Determine the (X, Y) coordinate at the center of the cell enclosing the given text.  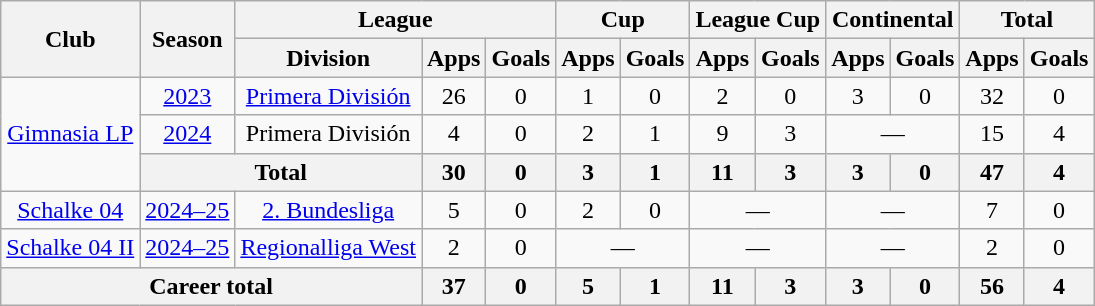
32 (992, 96)
37 (454, 286)
Club (70, 39)
Regionalliga West (328, 248)
Schalke 04 II (70, 248)
9 (722, 134)
15 (992, 134)
47 (992, 172)
2024 (188, 134)
Cup (623, 20)
26 (454, 96)
Gimnasia LP (70, 134)
7 (992, 210)
Division (328, 58)
Season (188, 39)
Continental (893, 20)
Career total (212, 286)
30 (454, 172)
2. Bundesliga (328, 210)
Schalke 04 (70, 210)
League (396, 20)
56 (992, 286)
League Cup (758, 20)
2023 (188, 96)
